Output the [X, Y] coordinate of the center of the cell containing the given text.  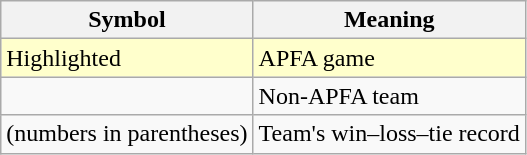
Highlighted [127, 58]
Non-APFA team [389, 96]
(numbers in parentheses) [127, 134]
Symbol [127, 20]
Meaning [389, 20]
APFA game [389, 58]
Team's win–loss–tie record [389, 134]
